From the cell containing the given text, extract its center point as (X, Y) coordinate. 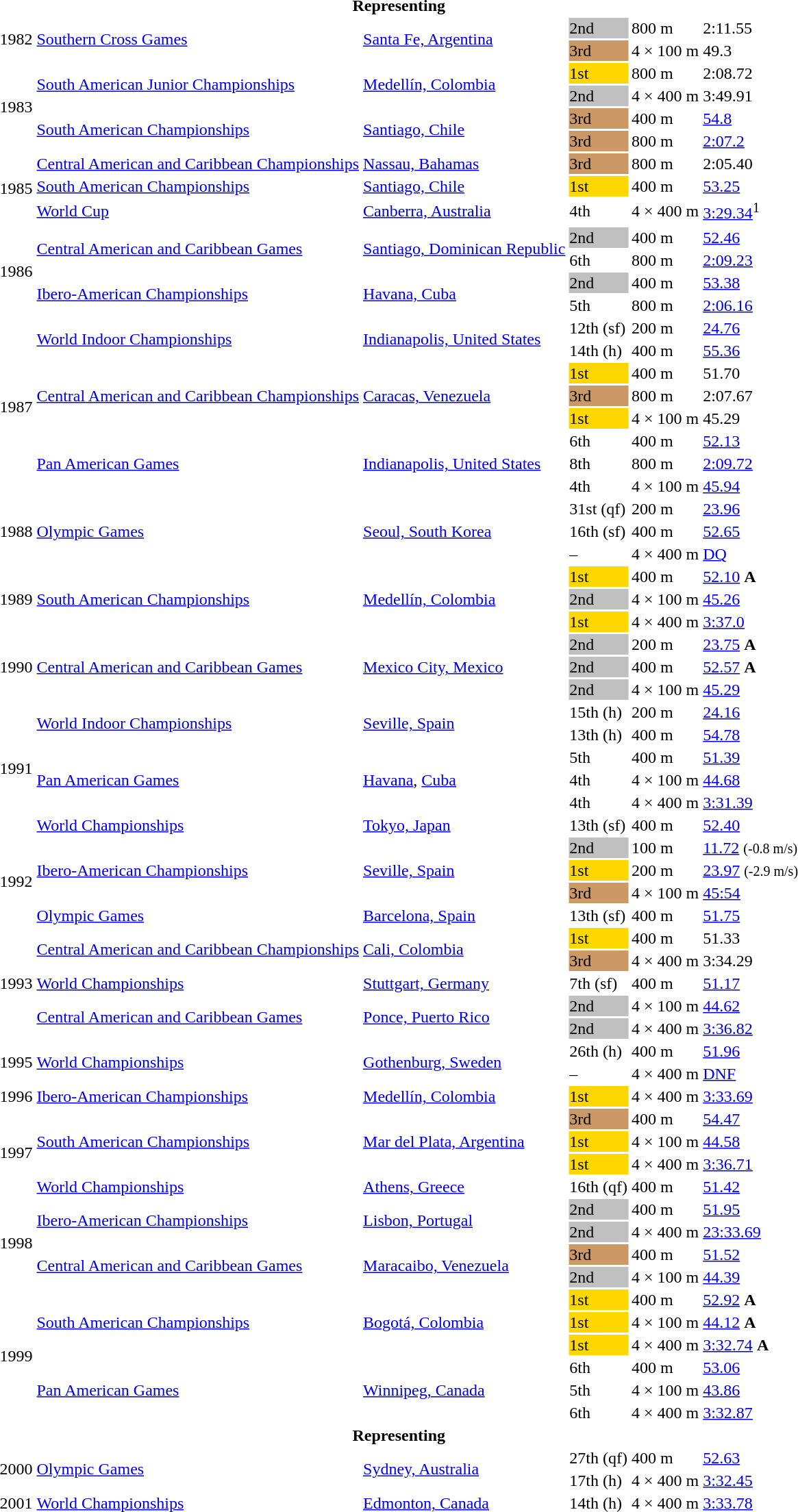
Stuttgart, Germany (464, 983)
Mexico City, Mexico (464, 667)
Santa Fe, Argentina (464, 40)
Cali, Colombia (464, 949)
27th (qf) (599, 1458)
Seoul, South Korea (464, 531)
Mar del Plata, Argentina (464, 1142)
Ponce, Puerto Rico (464, 1018)
Winnipeg, Canada (464, 1390)
Gothenburg, Sweden (464, 1063)
Bogotá, Colombia (464, 1322)
8th (599, 464)
Nassau, Bahamas (464, 164)
Caracas, Venezuela (464, 396)
Barcelona, Spain (464, 916)
South American Junior Championships (198, 85)
Santiago, Dominican Republic (464, 249)
26th (h) (599, 1051)
14th (h) (599, 351)
Maracaibo, Venezuela (464, 1265)
17th (h) (599, 1480)
31st (qf) (599, 509)
12th (sf) (599, 328)
100 m (664, 848)
16th (qf) (599, 1187)
Athens, Greece (464, 1187)
Sydney, Australia (464, 1470)
7th (sf) (599, 983)
13th (h) (599, 735)
Canberra, Australia (464, 211)
16th (sf) (599, 531)
Lisbon, Portugal (464, 1220)
Southern Cross Games (198, 40)
Tokyo, Japan (464, 825)
World Cup (198, 211)
15th (h) (599, 712)
